Find where the given text appears and provide that cell's center as [X, Y] coordinate. 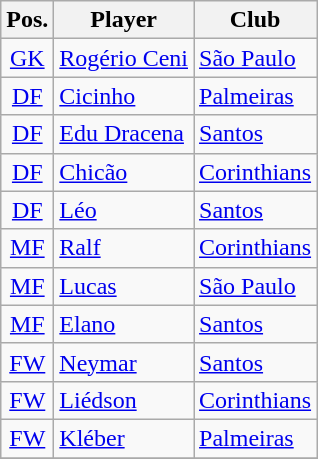
Neymar [124, 362]
GK [28, 58]
Cicinho [124, 96]
Léo [124, 210]
Pos. [28, 20]
Lucas [124, 286]
Player [124, 20]
Chicão [124, 172]
Kléber [124, 438]
Edu Dracena [124, 134]
Liédson [124, 400]
Elano [124, 324]
Rogério Ceni [124, 58]
Club [256, 20]
Ralf [124, 248]
